Detect which cell encompasses the target text, then output its [X, Y] center coordinate. 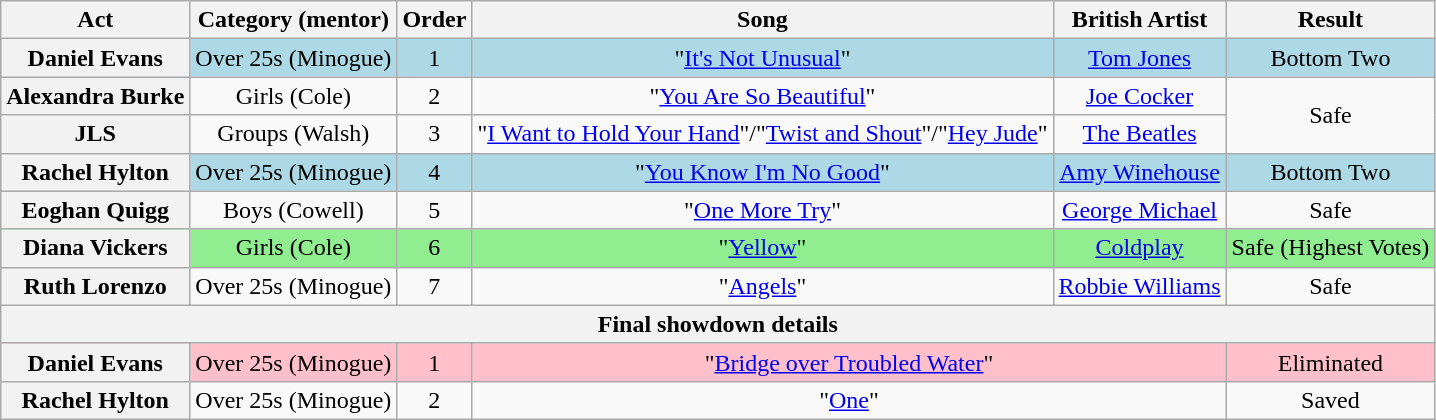
"Angels" [762, 286]
"I Want to Hold Your Hand"/"Twist and Shout"/"Hey Jude" [762, 134]
Ruth Lorenzo [96, 286]
Groups (Walsh) [294, 134]
"One" [849, 400]
3 [434, 134]
5 [434, 210]
Song [762, 20]
"You Are So Beautiful" [762, 96]
Final showdown details [718, 324]
Eoghan Quigg [96, 210]
"It's Not Unusual" [762, 58]
Category (mentor) [294, 20]
"Yellow" [762, 248]
Order [434, 20]
"You Know I'm No Good" [762, 172]
4 [434, 172]
Safe (Highest Votes) [1330, 248]
Tom Jones [1140, 58]
Joe Cocker [1140, 96]
"Bridge over Troubled Water" [849, 362]
British Artist [1140, 20]
"One More Try" [762, 210]
6 [434, 248]
Coldplay [1140, 248]
Act [96, 20]
Result [1330, 20]
George Michael [1140, 210]
Saved [1330, 400]
Boys (Cowell) [294, 210]
Robbie Williams [1140, 286]
The Beatles [1140, 134]
Diana Vickers [96, 248]
Eliminated [1330, 362]
Amy Winehouse [1140, 172]
JLS [96, 134]
7 [434, 286]
Alexandra Burke [96, 96]
